Detect which cell encompasses the target text, then output its [X, Y] center coordinate. 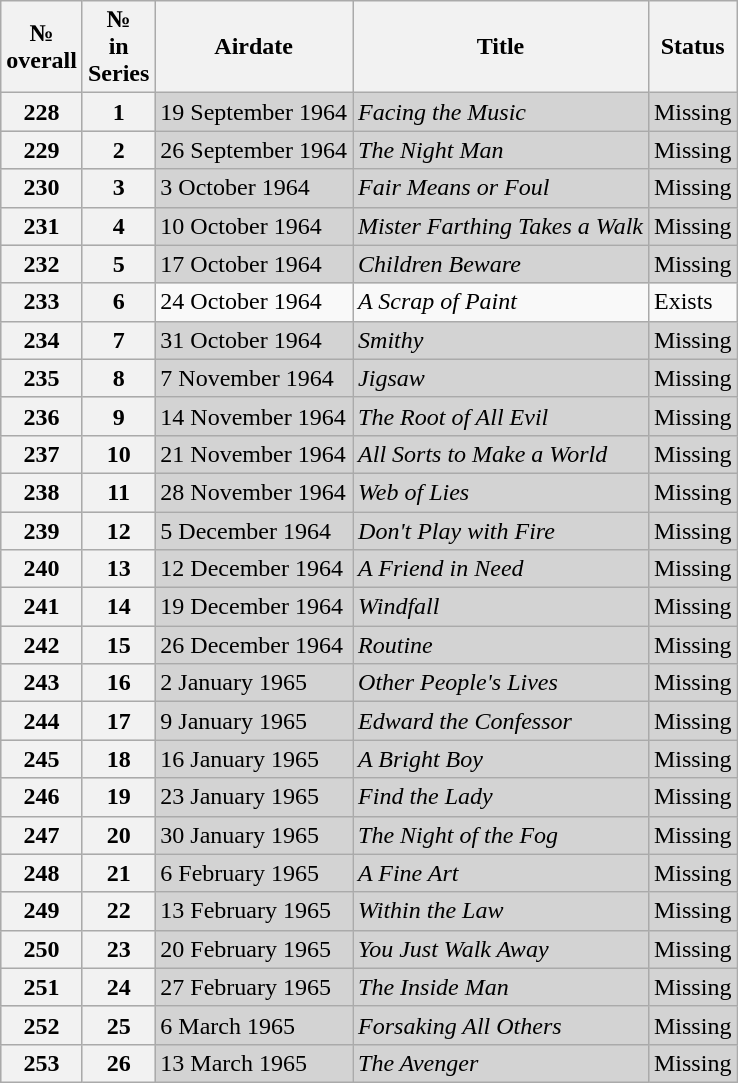
№overall [42, 47]
Jigsaw [501, 378]
242 [42, 645]
A Scrap of Paint [501, 302]
The Inside Man [501, 987]
21 November 1964 [254, 454]
21 [118, 873]
Facing the Music [501, 112]
25 [118, 1025]
250 [42, 949]
18 [118, 759]
10 October 1964 [254, 226]
6 [118, 302]
26 [118, 1063]
3 October 1964 [254, 188]
9 January 1965 [254, 721]
19 September 1964 [254, 112]
30 January 1965 [254, 835]
13 [118, 569]
Title [501, 47]
2 January 1965 [254, 683]
20 [118, 835]
252 [42, 1025]
A Fine Art [501, 873]
235 [42, 378]
251 [42, 987]
19 [118, 797]
5 December 1964 [254, 531]
Forsaking All Others [501, 1025]
27 February 1965 [254, 987]
You Just Walk Away [501, 949]
246 [42, 797]
Children Beware [501, 264]
Smithy [501, 340]
№inSeries [118, 47]
17 October 1964 [254, 264]
23 January 1965 [254, 797]
Don't Play with Fire [501, 531]
239 [42, 531]
The Night Man [501, 150]
1 [118, 112]
7 November 1964 [254, 378]
16 January 1965 [254, 759]
The Root of All Evil [501, 416]
4 [118, 226]
Other People's Lives [501, 683]
22 [118, 911]
233 [42, 302]
24 [118, 987]
Within the Law [501, 911]
A Bright Boy [501, 759]
237 [42, 454]
8 [118, 378]
241 [42, 607]
228 [42, 112]
249 [42, 911]
236 [42, 416]
230 [42, 188]
Fair Means or Foul [501, 188]
6 February 1965 [254, 873]
Mister Farthing Takes a Walk [501, 226]
2 [118, 150]
A Friend in Need [501, 569]
24 October 1964 [254, 302]
Exists [692, 302]
31 October 1964 [254, 340]
16 [118, 683]
17 [118, 721]
3 [118, 188]
5 [118, 264]
14 November 1964 [254, 416]
12 [118, 531]
Edward the Confessor [501, 721]
6 March 1965 [254, 1025]
243 [42, 683]
248 [42, 873]
Routine [501, 645]
15 [118, 645]
240 [42, 569]
Windfall [501, 607]
11 [118, 492]
26 December 1964 [254, 645]
229 [42, 150]
232 [42, 264]
14 [118, 607]
All Sorts to Make a World [501, 454]
238 [42, 492]
10 [118, 454]
13 February 1965 [254, 911]
19 December 1964 [254, 607]
253 [42, 1063]
20 February 1965 [254, 949]
234 [42, 340]
231 [42, 226]
The Night of the Fog [501, 835]
Airdate [254, 47]
28 November 1964 [254, 492]
9 [118, 416]
23 [118, 949]
244 [42, 721]
12 December 1964 [254, 569]
Status [692, 47]
7 [118, 340]
13 March 1965 [254, 1063]
Find the Lady [501, 797]
245 [42, 759]
Web of Lies [501, 492]
247 [42, 835]
The Avenger [501, 1063]
26 September 1964 [254, 150]
